Find where the given text appears and provide that cell's center as (x, y) coordinate. 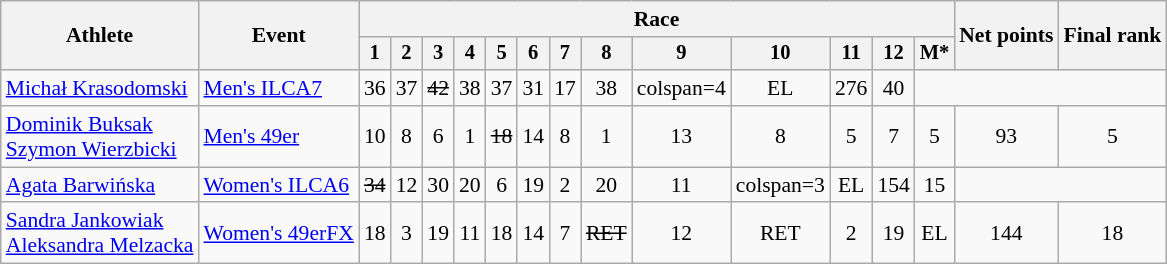
colspan=3 (780, 185)
36 (375, 88)
Women's ILCA6 (278, 185)
93 (1006, 136)
Men's 49er (278, 136)
30 (438, 185)
31 (533, 88)
4 (470, 54)
276 (852, 88)
Final rank (1112, 36)
42 (438, 88)
15 (934, 185)
Women's 49erFX (278, 234)
Sandra JankowiakAleksandra Melzacka (100, 234)
Race (656, 19)
Agata Barwińska (100, 185)
Net points (1006, 36)
17 (565, 88)
9 (682, 54)
Dominik BuksakSzymon Wierzbicki (100, 136)
Men's ILCA7 (278, 88)
Athlete (100, 36)
144 (1006, 234)
13 (682, 136)
M* (934, 54)
Michał Krasodomski (100, 88)
colspan=4 (682, 88)
Event (278, 36)
154 (894, 185)
34 (375, 185)
40 (894, 88)
